Output the (X, Y) coordinate of the center of the cell containing the given text.  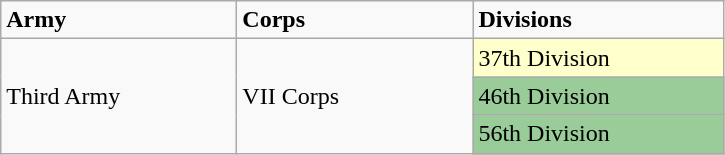
VII Corps (355, 96)
Divisions (598, 20)
Third Army (119, 96)
Army (119, 20)
37th Division (598, 58)
56th Division (598, 134)
46th Division (598, 96)
Corps (355, 20)
